Pinpoint the cell where the given text exists, returning its [X, Y] midpoint coordinate. 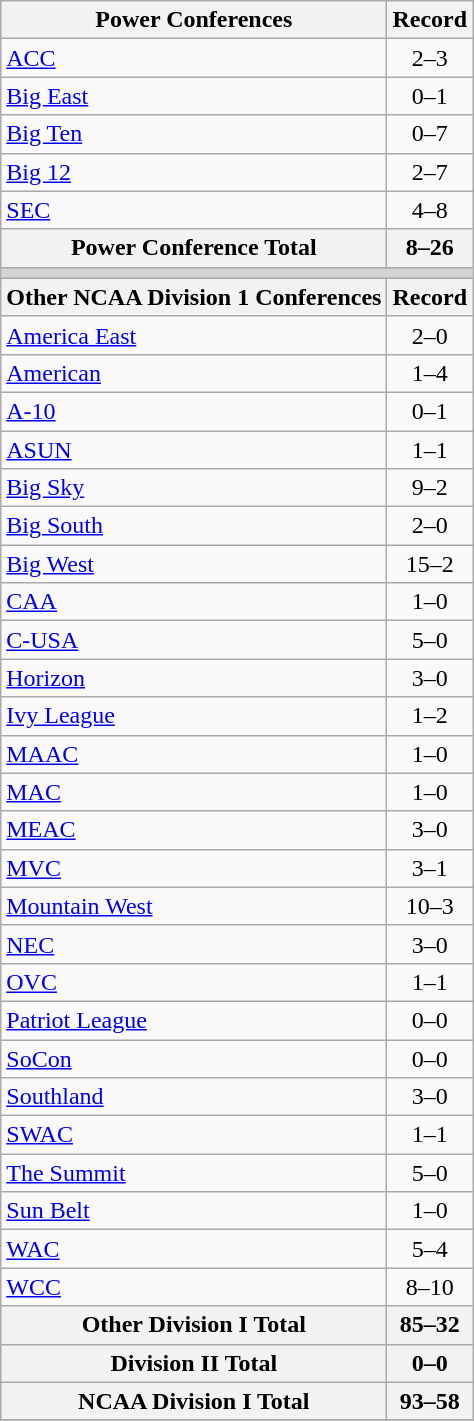
2–7 [430, 172]
MAC [194, 792]
15–2 [430, 564]
Other NCAA Division 1 Conferences [194, 297]
Patriot League [194, 1020]
4–8 [430, 210]
10–3 [430, 906]
Big East [194, 96]
2–3 [430, 58]
WAC [194, 1249]
MVC [194, 868]
Horizon [194, 678]
Big Ten [194, 134]
93–58 [430, 1401]
SWAC [194, 1135]
Power Conferences [194, 20]
Ivy League [194, 716]
C-USA [194, 640]
OVC [194, 982]
Other Division I Total [194, 1325]
ACC [194, 58]
Big 12 [194, 172]
The Summit [194, 1173]
MEAC [194, 830]
85–32 [430, 1325]
3–1 [430, 868]
SEC [194, 210]
NEC [194, 944]
Southland [194, 1097]
1–4 [430, 373]
Mountain West [194, 906]
5–4 [430, 1249]
MAAC [194, 754]
ASUN [194, 449]
Big West [194, 564]
America East [194, 335]
8–26 [430, 248]
CAA [194, 602]
SoCon [194, 1059]
American [194, 373]
Big South [194, 526]
WCC [194, 1287]
0–7 [430, 134]
A-10 [194, 411]
Power Conference Total [194, 248]
Sun Belt [194, 1211]
1–2 [430, 716]
Division II Total [194, 1363]
Big Sky [194, 488]
8–10 [430, 1287]
9–2 [430, 488]
NCAA Division I Total [194, 1401]
